Extract the (X, Y) coordinate from the center of the cell holding the provided text.  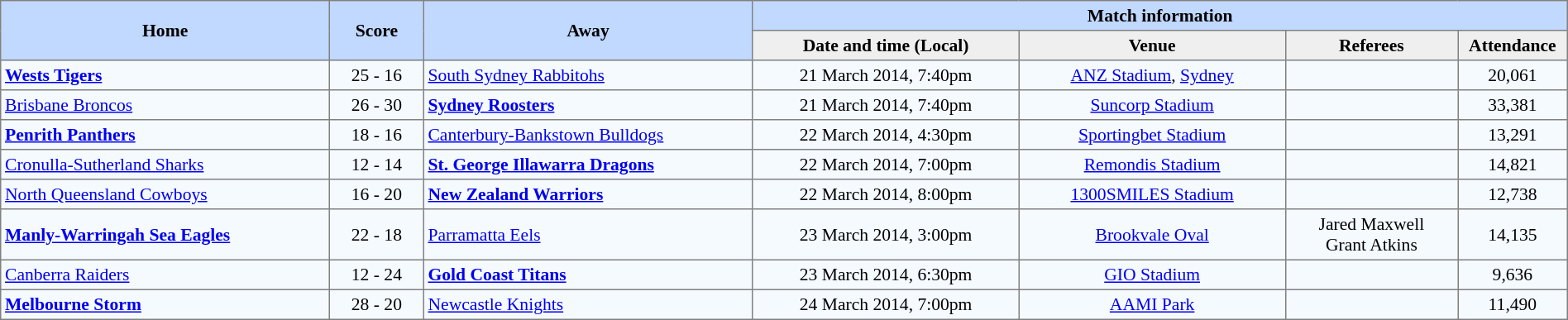
Sydney Roosters (588, 105)
Referees (1371, 45)
9,636 (1513, 275)
Remondis Stadium (1152, 165)
12 - 24 (377, 275)
St. George Illawarra Dragons (588, 165)
25 - 16 (377, 75)
12 - 14 (377, 165)
Newcastle Knights (588, 304)
Manly-Warringah Sea Eagles (165, 235)
18 - 16 (377, 135)
Sportingbet Stadium (1152, 135)
1300SMILES Stadium (1152, 194)
Melbourne Storm (165, 304)
New Zealand Warriors (588, 194)
22 March 2014, 4:30pm (886, 135)
22 March 2014, 7:00pm (886, 165)
Attendance (1513, 45)
Parramatta Eels (588, 235)
24 March 2014, 7:00pm (886, 304)
Penrith Panthers (165, 135)
AAMI Park (1152, 304)
Brookvale Oval (1152, 235)
22 March 2014, 8:00pm (886, 194)
Away (588, 31)
GIO Stadium (1152, 275)
North Queensland Cowboys (165, 194)
22 - 18 (377, 235)
Venue (1152, 45)
South Sydney Rabbitohs (588, 75)
Date and time (Local) (886, 45)
Canterbury-Bankstown Bulldogs (588, 135)
11,490 (1513, 304)
20,061 (1513, 75)
12,738 (1513, 194)
28 - 20 (377, 304)
Home (165, 31)
23 March 2014, 6:30pm (886, 275)
13,291 (1513, 135)
Canberra Raiders (165, 275)
Jared Maxwell Grant Atkins (1371, 235)
26 - 30 (377, 105)
Match information (1159, 16)
Brisbane Broncos (165, 105)
Score (377, 31)
23 March 2014, 3:00pm (886, 235)
Suncorp Stadium (1152, 105)
Cronulla-Sutherland Sharks (165, 165)
Gold Coast Titans (588, 275)
16 - 20 (377, 194)
33,381 (1513, 105)
14,821 (1513, 165)
14,135 (1513, 235)
ANZ Stadium, Sydney (1152, 75)
Wests Tigers (165, 75)
